Output the (X, Y) coordinate of the center of the cell containing the given text.  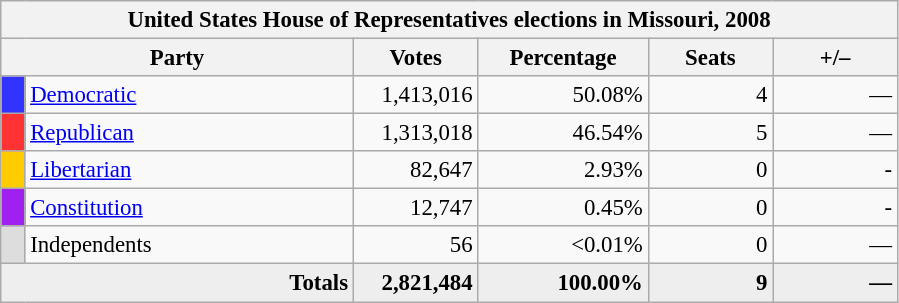
Constitution (189, 208)
46.54% (563, 133)
Independents (189, 245)
Totals (178, 283)
1,313,018 (416, 133)
56 (416, 245)
1,413,016 (416, 95)
<0.01% (563, 245)
5 (710, 133)
9 (710, 283)
50.08% (563, 95)
82,647 (416, 170)
2,821,484 (416, 283)
Votes (416, 58)
100.00% (563, 283)
0.45% (563, 208)
Democratic (189, 95)
2.93% (563, 170)
United States House of Representatives elections in Missouri, 2008 (450, 20)
Party (178, 58)
4 (710, 95)
Percentage (563, 58)
Republican (189, 133)
Libertarian (189, 170)
Seats (710, 58)
12,747 (416, 208)
+/– (836, 58)
